Pinpoint the cell where the given text exists, returning its (x, y) midpoint coordinate. 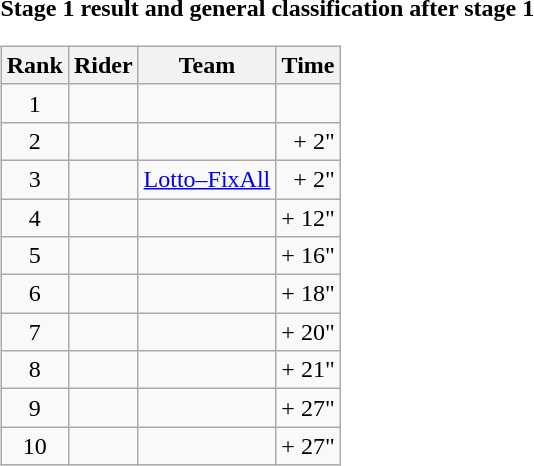
4 (34, 217)
3 (34, 179)
Lotto–FixAll (207, 179)
2 (34, 141)
7 (34, 332)
+ 18" (308, 294)
1 (34, 103)
10 (34, 446)
5 (34, 256)
6 (34, 294)
9 (34, 408)
8 (34, 370)
+ 21" (308, 370)
+ 16" (308, 256)
+ 20" (308, 332)
Team (207, 65)
Time (308, 65)
Rank (34, 65)
+ 12" (308, 217)
Rider (103, 65)
